Pinpoint the cell where the given text exists, returning its [x, y] midpoint coordinate. 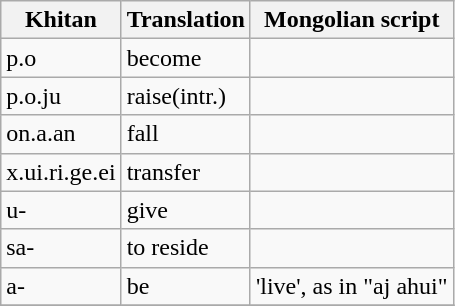
become [186, 58]
Mongolian script [352, 20]
x.ui.ri.ge.ei [61, 172]
transfer [186, 172]
give [186, 210]
Translation [186, 20]
raise(intr.) [186, 96]
sa- [61, 248]
be [186, 286]
fall [186, 134]
Khitan [61, 20]
u- [61, 210]
p.o.ju [61, 96]
to reside [186, 248]
on.a.an [61, 134]
p.o [61, 58]
'live', as in "aj ahui" [352, 286]
a- [61, 286]
